Locate the cell with the specified text and output its [X, Y] center coordinate. 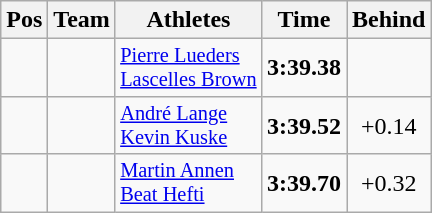
Martin AnnenBeat Hefti [188, 183]
3:39.52 [304, 125]
+0.14 [389, 125]
Athletes [188, 20]
Team [82, 20]
+0.32 [389, 183]
3:39.70 [304, 183]
Time [304, 20]
3:39.38 [304, 68]
Behind [389, 20]
André LangeKevin Kuske [188, 125]
Pierre LuedersLascelles Brown [188, 68]
Pos [24, 20]
